For the text-containing cell, return its midpoint in (x, y) coordinate format. 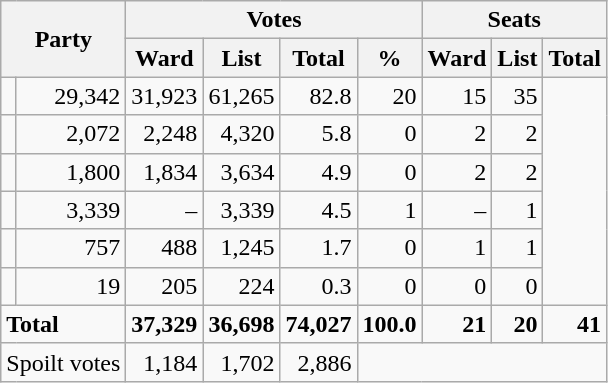
2,072 (70, 134)
Spoilt votes (64, 362)
21 (457, 324)
41 (575, 324)
Seats (514, 20)
4.9 (318, 172)
4,320 (242, 134)
0.3 (318, 286)
35 (518, 96)
1,245 (242, 248)
5.8 (318, 134)
757 (70, 248)
4.5 (318, 210)
1,702 (242, 362)
74,027 (318, 324)
36,698 (242, 324)
1.7 (318, 248)
1,184 (164, 362)
2,248 (164, 134)
1,800 (70, 172)
224 (242, 286)
2,886 (318, 362)
29,342 (70, 96)
488 (164, 248)
15 (457, 96)
82.8 (318, 96)
205 (164, 286)
Party (64, 39)
19 (70, 286)
31,923 (164, 96)
% (390, 58)
61,265 (242, 96)
37,329 (164, 324)
100.0 (390, 324)
1,834 (164, 172)
3,634 (242, 172)
Votes (274, 20)
